Identify which cell holds the provided text, then report its [X, Y] central coordinate. 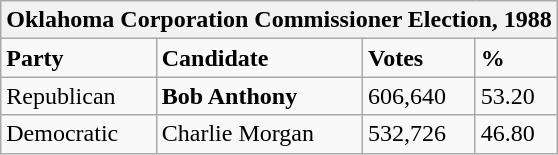
606,640 [420, 96]
Candidate [259, 58]
Oklahoma Corporation Commissioner Election, 1988 [280, 20]
Democratic [78, 134]
Votes [420, 58]
Bob Anthony [259, 96]
46.80 [516, 134]
532,726 [420, 134]
Republican [78, 96]
53.20 [516, 96]
% [516, 58]
Charlie Morgan [259, 134]
Party [78, 58]
